Return the [X, Y] coordinate for the center point of the cell that contains the specified text.  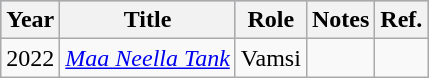
Role [270, 20]
Year [30, 20]
Title [148, 20]
Maa Neella Tank [148, 58]
2022 [30, 58]
Vamsi [270, 58]
Ref. [402, 20]
Notes [340, 20]
